Detect which cell encompasses the target text, then output its [X, Y] center coordinate. 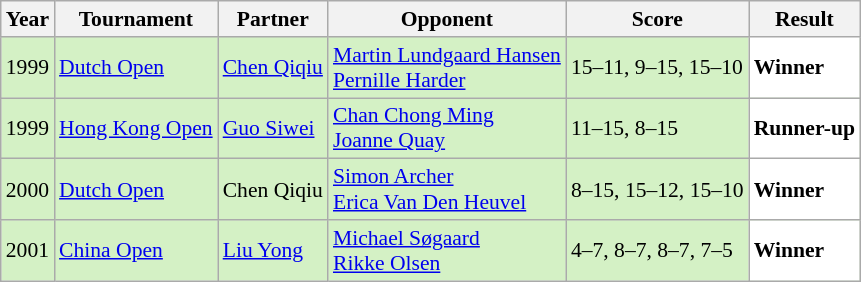
Martin Lundgaard Hansen Pernille Harder [447, 68]
Simon Archer Erica Van Den Heuvel [447, 190]
Runner-up [804, 128]
Hong Kong Open [136, 128]
2000 [28, 190]
15–11, 9–15, 15–10 [658, 68]
Guo Siwei [273, 128]
4–7, 8–7, 8–7, 7–5 [658, 250]
Opponent [447, 19]
Michael Søgaard Rikke Olsen [447, 250]
Chan Chong Ming Joanne Quay [447, 128]
2001 [28, 250]
8–15, 15–12, 15–10 [658, 190]
Tournament [136, 19]
11–15, 8–15 [658, 128]
Liu Yong [273, 250]
China Open [136, 250]
Year [28, 19]
Result [804, 19]
Score [658, 19]
Partner [273, 19]
